Scan for the cell matching the given text and deliver its (x, y) coordinate at center. 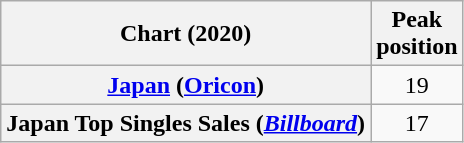
Japan (Oricon) (186, 85)
Peakposition (417, 34)
Chart (2020) (186, 34)
Japan Top Singles Sales (Billboard) (186, 123)
19 (417, 85)
17 (417, 123)
